Search for the cell housing the specified text and yield its [X, Y] center coordinate. 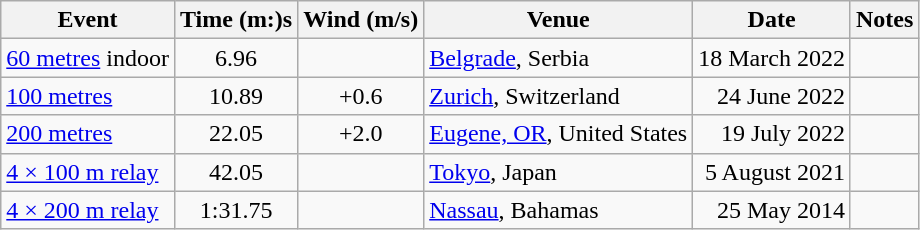
+2.0 [361, 134]
24 June 2022 [772, 96]
6.96 [236, 58]
Time (m:)s [236, 20]
Zurich, Switzerland [558, 96]
19 July 2022 [772, 134]
Nassau, Bahamas [558, 210]
Eugene, OR, United States [558, 134]
60 metres indoor [88, 58]
Event [88, 20]
Belgrade, Serbia [558, 58]
25 May 2014 [772, 210]
22.05 [236, 134]
Venue [558, 20]
200 metres [88, 134]
10.89 [236, 96]
4 × 100 m relay [88, 172]
Date [772, 20]
42.05 [236, 172]
Notes [884, 20]
5 August 2021 [772, 172]
+0.6 [361, 96]
1:31.75 [236, 210]
Tokyo, Japan [558, 172]
18 March 2022 [772, 58]
4 × 200 m relay [88, 210]
100 metres [88, 96]
Wind (m/s) [361, 20]
